Detect which cell encompasses the target text, then output its (x, y) center coordinate. 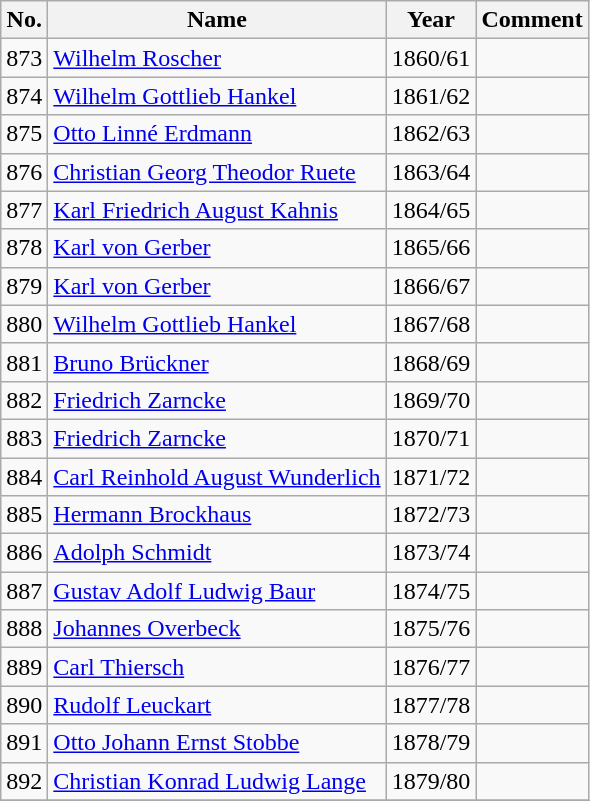
1860/61 (431, 58)
1876/77 (431, 667)
1879/80 (431, 781)
Bruno Brückner (217, 362)
1870/71 (431, 438)
Karl Friedrich August Kahnis (217, 210)
Name (217, 20)
892 (24, 781)
1868/69 (431, 362)
880 (24, 324)
875 (24, 134)
Christian Konrad Ludwig Lange (217, 781)
Otto Johann Ernst Stobbe (217, 743)
1862/63 (431, 134)
Carl Reinhold August Wunderlich (217, 477)
876 (24, 172)
882 (24, 400)
Wilhelm Roscher (217, 58)
Adolph Schmidt (217, 553)
1863/64 (431, 172)
1873/74 (431, 553)
891 (24, 743)
Otto Linné Erdmann (217, 134)
Christian Georg Theodor Ruete (217, 172)
Gustav Adolf Ludwig Baur (217, 591)
877 (24, 210)
1865/66 (431, 248)
884 (24, 477)
No. (24, 20)
Johannes Overbeck (217, 629)
1872/73 (431, 515)
1874/75 (431, 591)
878 (24, 248)
883 (24, 438)
Carl Thiersch (217, 667)
1867/68 (431, 324)
879 (24, 286)
1866/67 (431, 286)
890 (24, 705)
1861/62 (431, 96)
887 (24, 591)
885 (24, 515)
Year (431, 20)
1864/65 (431, 210)
Hermann Brockhaus (217, 515)
886 (24, 553)
Rudolf Leuckart (217, 705)
Comment (532, 20)
881 (24, 362)
889 (24, 667)
1871/72 (431, 477)
873 (24, 58)
888 (24, 629)
1875/76 (431, 629)
874 (24, 96)
1869/70 (431, 400)
1877/78 (431, 705)
1878/79 (431, 743)
